Provide the [X, Y] coordinate of the cell's center where the given text is located.  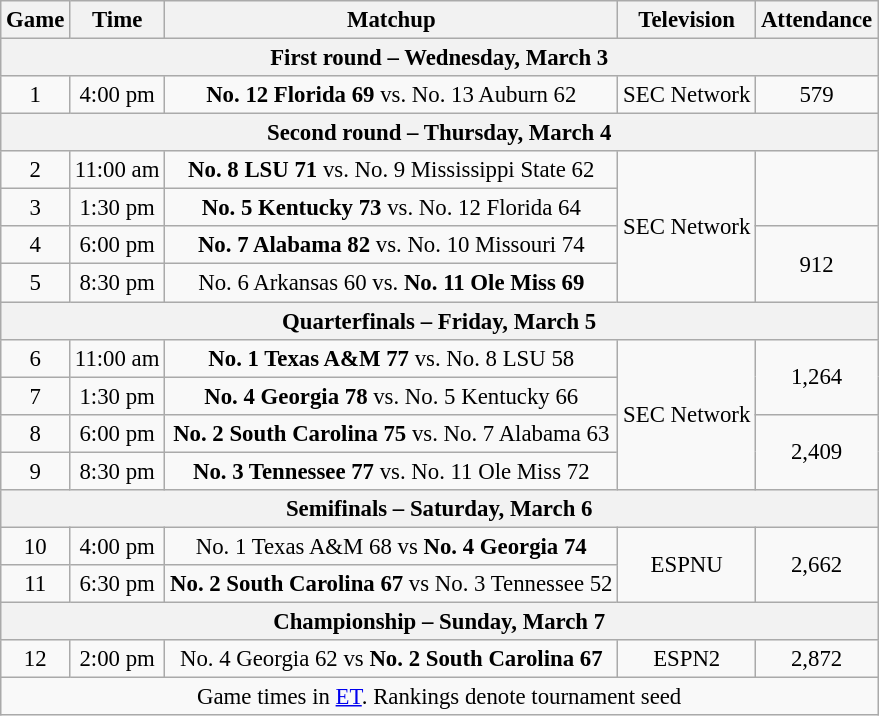
Game [36, 20]
No. 2 South Carolina 75 vs. No. 7 Alabama 63 [392, 433]
Game times in ET. Rankings denote tournament seed [440, 697]
Second round – Thursday, March 4 [440, 133]
Television [687, 20]
Matchup [392, 20]
12 [36, 659]
2,872 [817, 659]
No. 7 Alabama 82 vs. No. 10 Missouri 74 [392, 245]
No. 1 Texas A&M 77 vs. No. 8 LSU 58 [392, 358]
Championship – Sunday, March 7 [440, 621]
4 [36, 245]
Semifinals – Saturday, March 6 [440, 509]
No. 4 Georgia 62 vs No. 2 South Carolina 67 [392, 659]
1,264 [817, 376]
No. 3 Tennessee 77 vs. No. 11 Ole Miss 72 [392, 471]
7 [36, 396]
3 [36, 208]
No. 12 Florida 69 vs. No. 13 Auburn 62 [392, 95]
11 [36, 584]
5 [36, 283]
Quarterfinals – Friday, March 5 [440, 321]
No. 5 Kentucky 73 vs. No. 12 Florida 64 [392, 208]
6 [36, 358]
2 [36, 170]
First round – Wednesday, March 3 [440, 58]
No. 4 Georgia 78 vs. No. 5 Kentucky 66 [392, 396]
No. 6 Arkansas 60 vs. No. 11 Ole Miss 69 [392, 283]
9 [36, 471]
1 [36, 95]
2,409 [817, 452]
No. 1 Texas A&M 68 vs No. 4 Georgia 74 [392, 546]
2,662 [817, 564]
6:30 pm [118, 584]
8 [36, 433]
Attendance [817, 20]
ESPNU [687, 564]
2:00 pm [118, 659]
ESPN2 [687, 659]
10 [36, 546]
579 [817, 95]
912 [817, 264]
No. 8 LSU 71 vs. No. 9 Mississippi State 62 [392, 170]
Time [118, 20]
No. 2 South Carolina 67 vs No. 3 Tennessee 52 [392, 584]
